Capture the cell that displays the provided text and extract its (X, Y) central coordinate. 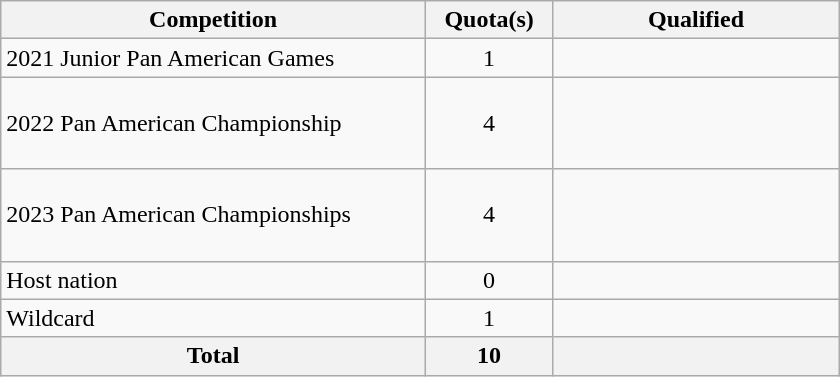
0 (488, 280)
Competition (214, 20)
2023 Pan American Championships (214, 215)
Wildcard (214, 318)
Total (214, 356)
2022 Pan American Championship (214, 123)
2021 Junior Pan American Games (214, 58)
Quota(s) (488, 20)
Qualified (696, 20)
Host nation (214, 280)
10 (488, 356)
